For the text-containing cell, return its midpoint in (X, Y) coordinate format. 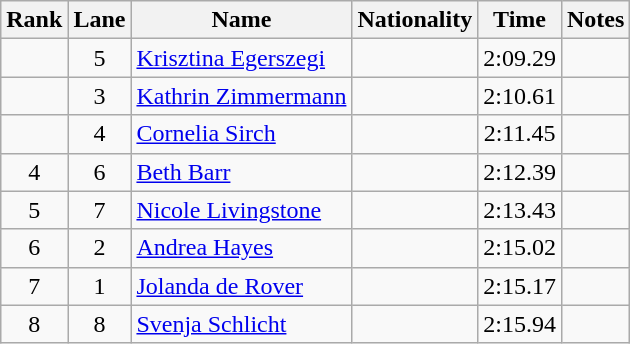
Lane (100, 20)
Name (242, 20)
2:09.29 (520, 58)
Jolanda de Rover (242, 286)
Notes (595, 20)
3 (100, 96)
2:15.17 (520, 286)
Nicole Livingstone (242, 210)
Kathrin Zimmermann (242, 96)
1 (100, 286)
2:15.02 (520, 248)
2:11.45 (520, 134)
Nationality (415, 20)
2:10.61 (520, 96)
Andrea Hayes (242, 248)
2 (100, 248)
2:13.43 (520, 210)
Cornelia Sirch (242, 134)
2:15.94 (520, 324)
Svenja Schlicht (242, 324)
Time (520, 20)
Rank (34, 20)
Beth Barr (242, 172)
2:12.39 (520, 172)
Krisztina Egerszegi (242, 58)
